Return (X, Y) of the center of cell containing provided text 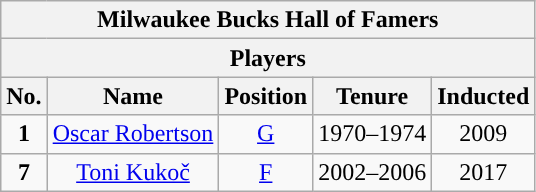
Players (268, 58)
2017 (484, 172)
1 (24, 134)
G (266, 134)
No. (24, 96)
Milwaukee Bucks Hall of Famers (268, 20)
Name (133, 96)
7 (24, 172)
F (266, 172)
1970–1974 (372, 134)
2002–2006 (372, 172)
Inducted (484, 96)
Position (266, 96)
Toni Kukoč (133, 172)
2009 (484, 134)
Tenure (372, 96)
Oscar Robertson (133, 134)
